Pinpoint the cell where the given text exists, returning its (x, y) midpoint coordinate. 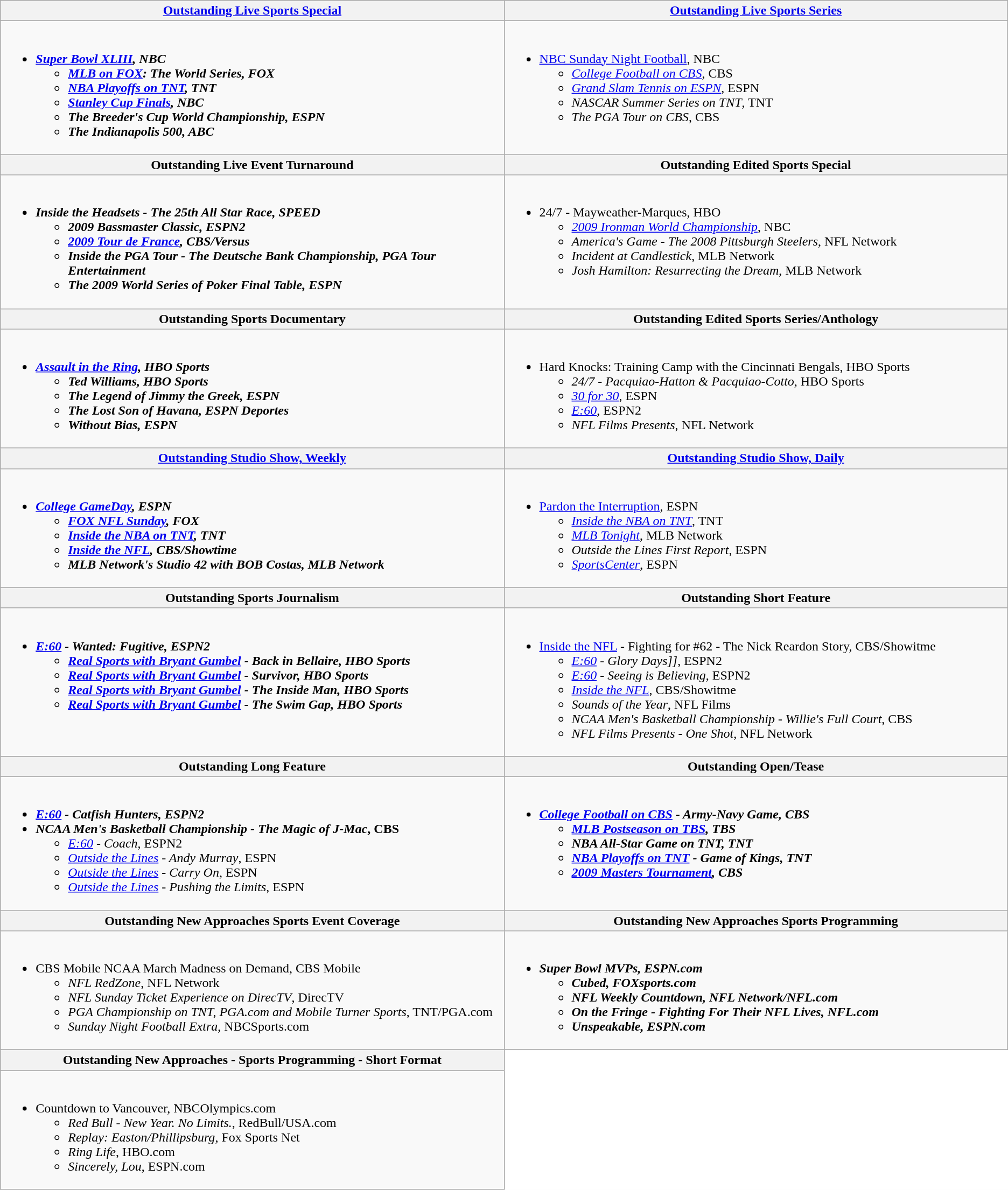
Outstanding Live Sports Series (756, 11)
Outstanding Studio Show, Weekly (252, 458)
Outstanding New Approaches Sports Programming (756, 920)
Outstanding Long Feature (252, 766)
Outstanding Sports Journalism (252, 598)
College GameDay, ESPNFOX NFL Sunday, FOXInside the NBA on TNT, TNTInside the NFL, CBS/ShowtimeMLB Network's Studio 42 with BOB Costas, MLB Network (252, 528)
Outstanding New Approaches Sports Event Coverage (252, 920)
Pardon the Interruption, ESPNInside the NBA on TNT, TNTMLB Tonight, MLB NetworkOutside the Lines First Report, ESPNSportsCenter, ESPN (756, 528)
Assault in the Ring, HBO SportsTed Williams, HBO SportsThe Legend of Jimmy the Greek, ESPNThe Lost Son of Havana, ESPN DeportesWithout Bias, ESPN (252, 389)
Outstanding Edited Sports Special (756, 165)
Outstanding Live Event Turnaround (252, 165)
Outstanding Live Sports Special (252, 11)
Outstanding Short Feature (756, 598)
NBC Sunday Night Football, NBCCollege Football on CBS, CBSGrand Slam Tennis on ESPN, ESPNNASCAR Summer Series on TNT, TNTThe PGA Tour on CBS, CBS (756, 88)
Outstanding New Approaches - Sports Programming - Short Format (252, 1060)
Outstanding Open/Tease (756, 766)
Outstanding Edited Sports Series/Anthology (756, 319)
Outstanding Studio Show, Daily (756, 458)
Outstanding Sports Documentary (252, 319)
